Extract the (X, Y) coordinate from the center of the cell holding the provided text.  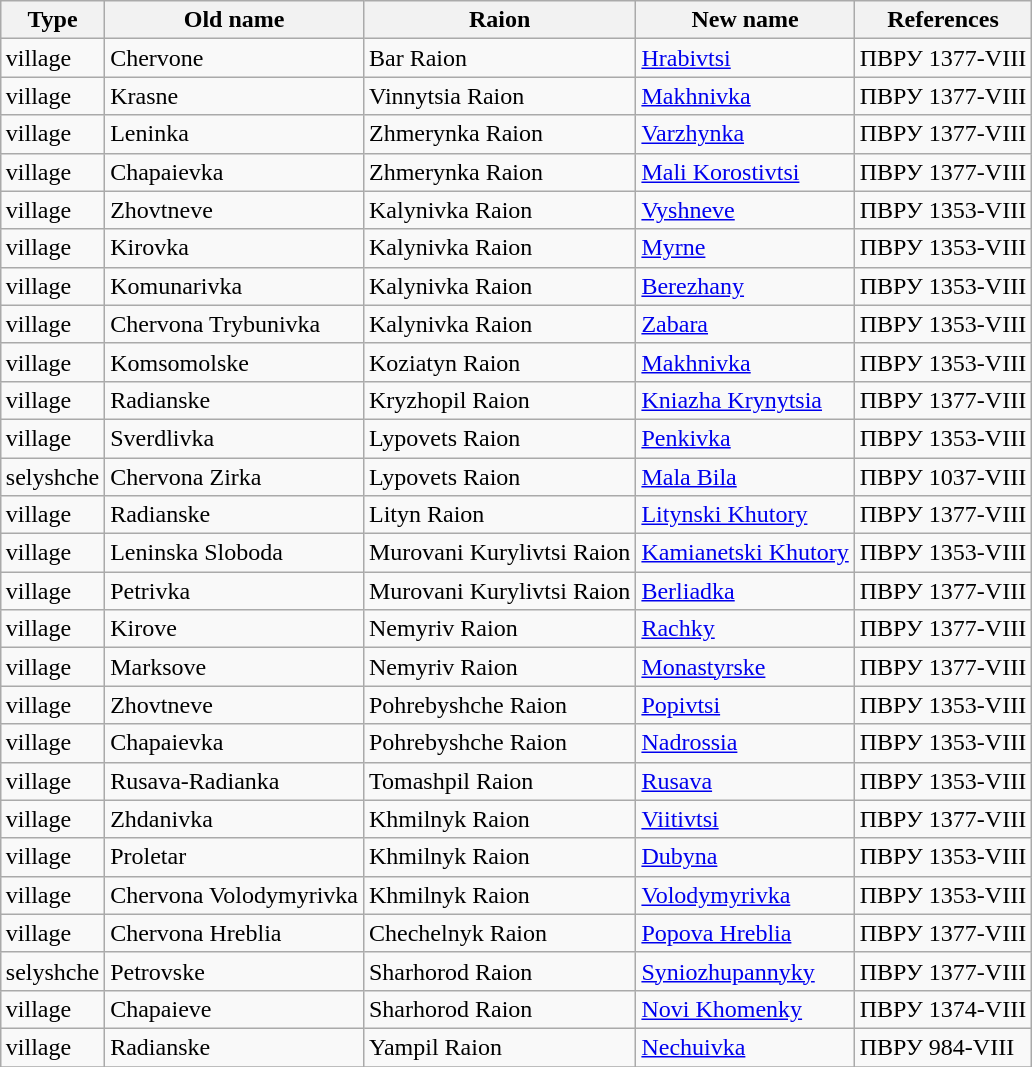
References (942, 20)
Kryzhopil Raion (499, 400)
Rusava (745, 781)
Chechelnyk Raion (499, 933)
Vyshneve (745, 210)
Raion (499, 20)
Leninska Sloboda (234, 553)
Berezhany (745, 286)
Chervona Volodymyrivka (234, 895)
ПВРУ 1374-VIII (942, 1009)
Bar Raion (499, 58)
Petrovske (234, 971)
Varzhynka (745, 134)
Rachky (745, 629)
Type (52, 20)
Chervona Zirka (234, 477)
Kamianetski Khutory (745, 553)
Tomashpil Raion (499, 781)
Berliadka (745, 591)
Novi Khomenky (745, 1009)
Krasne (234, 96)
Penkivka (745, 438)
Viitivtsi (745, 819)
Mala Bila (745, 477)
Myrne (745, 248)
New name (745, 20)
Koziatyn Raion (499, 362)
Zhdanivka (234, 819)
Volodymyrivka (745, 895)
Marksove (234, 667)
Popivtsi (745, 705)
Proletar (234, 857)
Zabara (745, 324)
Yampil Raion (499, 1047)
Sverdlivka (234, 438)
Chervone (234, 58)
Nadrossia (745, 743)
Kniazha Krynytsia (745, 400)
Kirovka (234, 248)
Mali Korostivtsi (745, 172)
Leninka (234, 134)
ПВРУ 984-VIII (942, 1047)
Old name (234, 20)
Chervona Trybunivka (234, 324)
Lityn Raion (499, 515)
Popova Hreblia (745, 933)
Litynski Khutory (745, 515)
Chervona Hreblia (234, 933)
Nechuivka (745, 1047)
Kirove (234, 629)
ПВРУ 1037-VIII (942, 477)
Rusava-Radianka (234, 781)
Petrivka (234, 591)
Syniozhupannyky (745, 971)
Komsomolske (234, 362)
Hrabivtsi (745, 58)
Dubyna (745, 857)
Komunarivka (234, 286)
Vinnytsia Raion (499, 96)
Monastyrske (745, 667)
Chapaieve (234, 1009)
